Identify which cell holds the provided text, then report its (x, y) central coordinate. 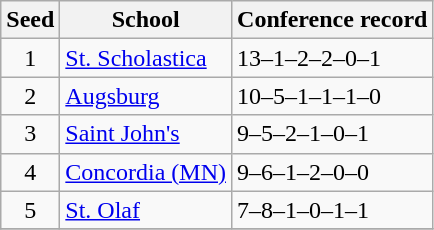
School (146, 20)
2 (30, 96)
13–1–2–2–0–1 (332, 58)
9–6–1–2–0–0 (332, 172)
Conference record (332, 20)
St. Olaf (146, 210)
1 (30, 58)
9–5–2–1–0–1 (332, 134)
Augsburg (146, 96)
10–5–1–1–1–0 (332, 96)
St. Scholastica (146, 58)
Concordia (MN) (146, 172)
Seed (30, 20)
3 (30, 134)
Saint John's (146, 134)
7–8–1–0–1–1 (332, 210)
4 (30, 172)
5 (30, 210)
